Determine the (X, Y) coordinate at the center of the cell enclosing the given text.  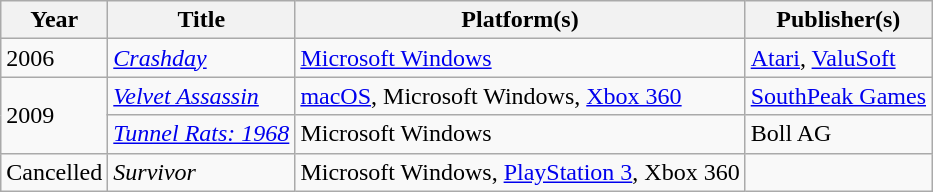
2006 (54, 58)
Cancelled (54, 172)
Survivor (202, 172)
Crashday (202, 58)
Year (54, 20)
Velvet Assassin (202, 96)
macOS, Microsoft Windows, Xbox 360 (520, 96)
Platform(s) (520, 20)
SouthPeak Games (838, 96)
Publisher(s) (838, 20)
Microsoft Windows, PlayStation 3, Xbox 360 (520, 172)
Atari, ValuSoft (838, 58)
Title (202, 20)
Boll AG (838, 134)
Tunnel Rats: 1968 (202, 134)
2009 (54, 115)
